Scan for the cell matching the given text and deliver its (x, y) coordinate at center. 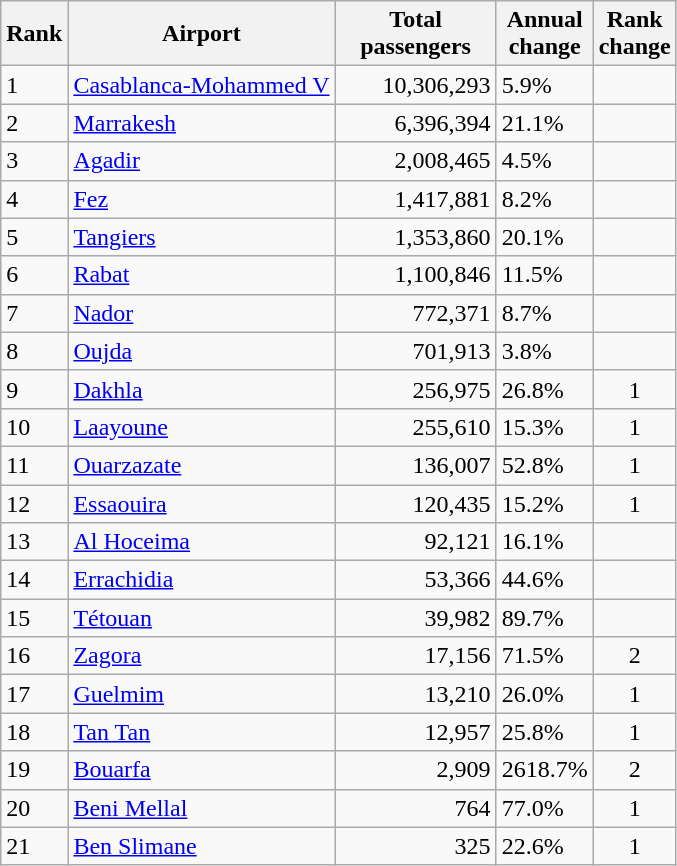
8 (34, 351)
Ben Slimane (202, 846)
Rankchange (634, 34)
21 (34, 846)
Marrakesh (202, 123)
Agadir (202, 161)
Tétouan (202, 618)
7 (34, 313)
701,913 (416, 351)
71.5% (544, 656)
10,306,293 (416, 85)
3.8% (544, 351)
Dakhla (202, 389)
2,909 (416, 770)
325 (416, 846)
120,435 (416, 503)
18 (34, 732)
Rabat (202, 275)
Beni Mellal (202, 808)
19 (34, 770)
53,366 (416, 580)
136,007 (416, 465)
25.8% (544, 732)
52.8% (544, 465)
2618.7% (544, 770)
Bouarfa (202, 770)
Fez (202, 199)
20 (34, 808)
8.7% (544, 313)
Tangiers (202, 237)
6 (34, 275)
Essaouira (202, 503)
89.7% (544, 618)
11 (34, 465)
15.3% (544, 427)
22.6% (544, 846)
3 (34, 161)
Casablanca-Mohammed V (202, 85)
Annualchange (544, 34)
5.9% (544, 85)
16.1% (544, 542)
10 (34, 427)
6,396,394 (416, 123)
2,008,465 (416, 161)
1,417,881 (416, 199)
39,982 (416, 618)
13,210 (416, 694)
14 (34, 580)
15.2% (544, 503)
1,100,846 (416, 275)
4 (34, 199)
Nador (202, 313)
Guelmim (202, 694)
Airport (202, 34)
77.0% (544, 808)
772,371 (416, 313)
Tan Tan (202, 732)
Laayoune (202, 427)
Ouarzazate (202, 465)
17,156 (416, 656)
256,975 (416, 389)
Al Hoceima (202, 542)
Rank (34, 34)
12,957 (416, 732)
Zagora (202, 656)
Totalpassengers (416, 34)
17 (34, 694)
1,353,860 (416, 237)
20.1% (544, 237)
26.0% (544, 694)
8.2% (544, 199)
12 (34, 503)
13 (34, 542)
15 (34, 618)
764 (416, 808)
4.5% (544, 161)
44.6% (544, 580)
92,121 (416, 542)
9 (34, 389)
5 (34, 237)
16 (34, 656)
11.5% (544, 275)
26.8% (544, 389)
255,610 (416, 427)
Oujda (202, 351)
21.1% (544, 123)
Errachidia (202, 580)
